Detect which cell encompasses the target text, then output its (x, y) center coordinate. 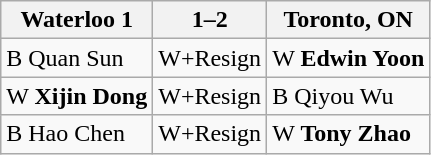
Waterloo 1 (77, 20)
B Qiyou Wu (348, 96)
B Hao Chen (77, 134)
Toronto, ON (348, 20)
W Xijin Dong (77, 96)
W Edwin Yoon (348, 58)
W Tony Zhao (348, 134)
1–2 (210, 20)
B Quan Sun (77, 58)
